Locate the cell with the specified text and output its (X, Y) center coordinate. 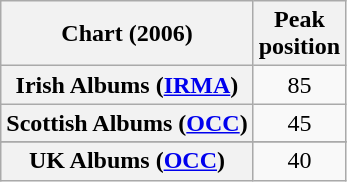
Chart (2006) (127, 34)
UK Albums (OCC) (127, 161)
45 (299, 123)
Scottish Albums (OCC) (127, 123)
Peakposition (299, 34)
Irish Albums (IRMA) (127, 85)
40 (299, 161)
85 (299, 85)
